Return the (X, Y) coordinate for the center point of the cell that contains the specified text.  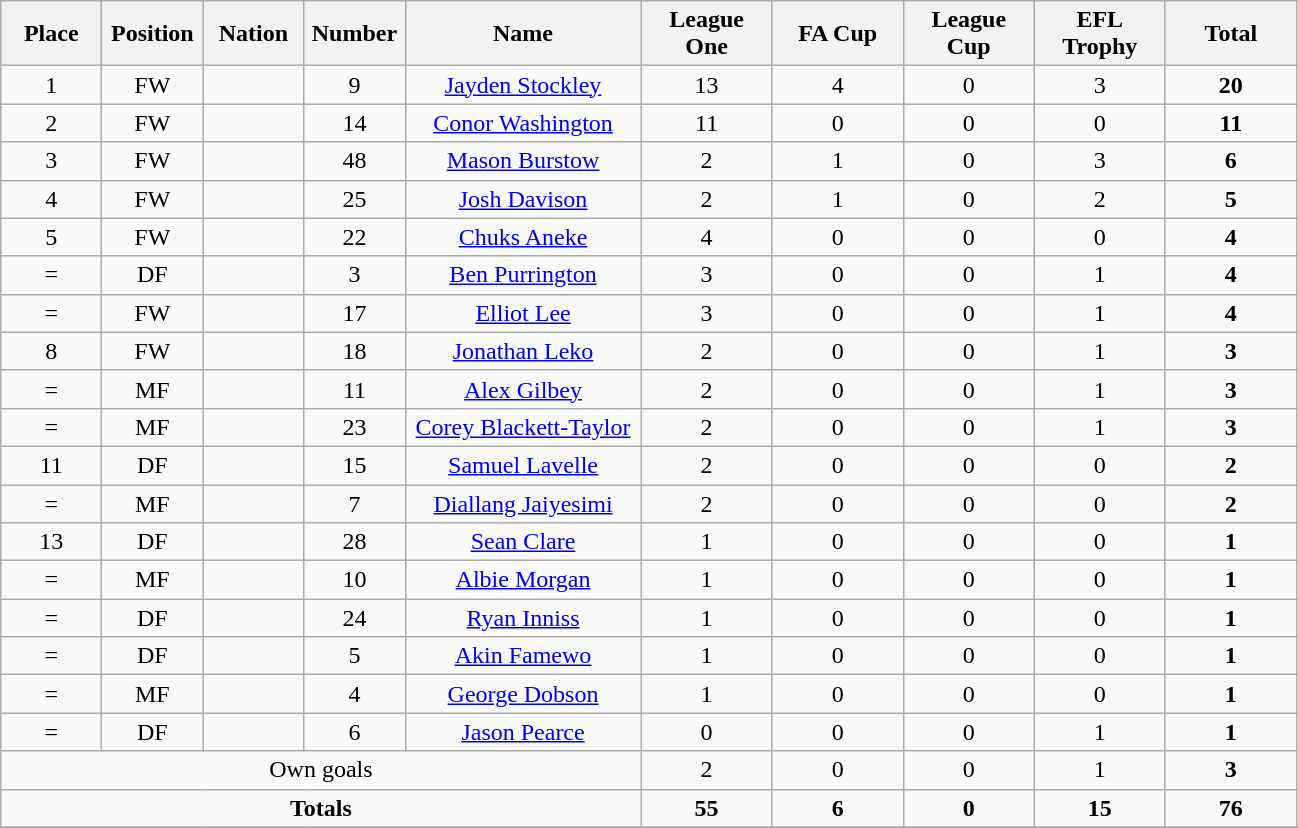
Total (1230, 34)
48 (354, 161)
Position (152, 34)
Chuks Aneke (523, 237)
25 (354, 199)
7 (354, 503)
76 (1230, 808)
Mason Burstow (523, 161)
Place (52, 34)
22 (354, 237)
Akin Famewo (523, 656)
28 (354, 542)
55 (706, 808)
17 (354, 313)
League One (706, 34)
Josh Davison (523, 199)
Jayden Stockley (523, 85)
Own goals (321, 770)
24 (354, 618)
Sean Clare (523, 542)
Alex Gilbey (523, 389)
10 (354, 580)
23 (354, 427)
Nation (254, 34)
Conor Washington (523, 123)
20 (1230, 85)
EFL Trophy (1100, 34)
8 (52, 351)
18 (354, 351)
9 (354, 85)
Elliot Lee (523, 313)
League Cup (968, 34)
Corey Blackett-Taylor (523, 427)
Diallang Jaiyesimi (523, 503)
Albie Morgan (523, 580)
Samuel Lavelle (523, 465)
Totals (321, 808)
Name (523, 34)
FA Cup (838, 34)
Ryan Inniss (523, 618)
Jonathan Leko (523, 351)
Number (354, 34)
Jason Pearce (523, 732)
Ben Purrington (523, 275)
14 (354, 123)
George Dobson (523, 694)
